Provide the [x, y] coordinate of the cell's center where the given text is located.  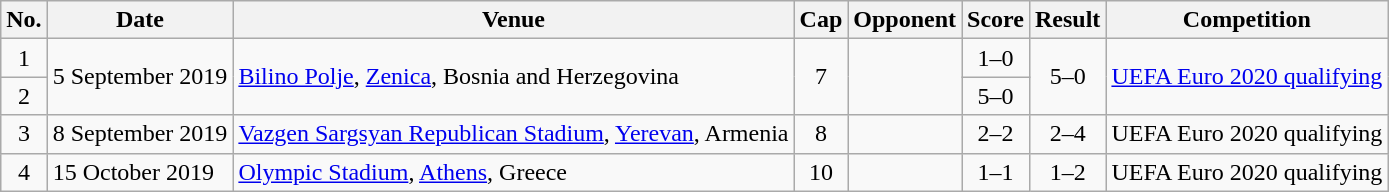
3 [24, 134]
Venue [514, 20]
8 [821, 134]
5 September 2019 [140, 77]
1 [24, 58]
2 [24, 96]
Bilino Polje, Zenica, Bosnia and Herzegovina [514, 77]
2–2 [996, 134]
4 [24, 172]
Cap [821, 20]
1–0 [996, 58]
Result [1067, 20]
Competition [1247, 20]
1–1 [996, 172]
Score [996, 20]
2–4 [1067, 134]
Vazgen Sargsyan Republican Stadium, Yerevan, Armenia [514, 134]
Olympic Stadium, Athens, Greece [514, 172]
15 October 2019 [140, 172]
1–2 [1067, 172]
Opponent [905, 20]
Date [140, 20]
7 [821, 77]
8 September 2019 [140, 134]
10 [821, 172]
No. [24, 20]
